Determine the [x, y] coordinate at the center of the cell enclosing the given text.  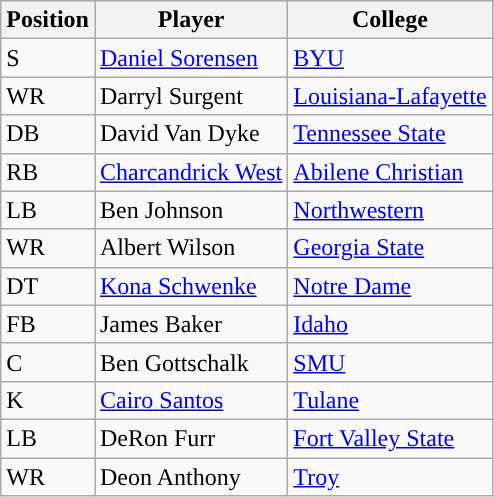
Northwestern [390, 210]
David Van Dyke [190, 134]
K [48, 400]
Cairo Santos [190, 400]
DeRon Furr [190, 438]
Charcandrick West [190, 172]
Ben Gottschalk [190, 362]
Troy [390, 477]
Abilene Christian [390, 172]
Notre Dame [390, 286]
Deon Anthony [190, 477]
Idaho [390, 324]
Albert Wilson [190, 248]
Tennessee State [390, 134]
Ben Johnson [190, 210]
Daniel Sorensen [190, 58]
SMU [390, 362]
S [48, 58]
FB [48, 324]
Tulane [390, 400]
College [390, 20]
Fort Valley State [390, 438]
BYU [390, 58]
C [48, 362]
Player [190, 20]
Kona Schwenke [190, 286]
Louisiana-Lafayette [390, 96]
James Baker [190, 324]
DT [48, 286]
Position [48, 20]
DB [48, 134]
Darryl Surgent [190, 96]
Georgia State [390, 248]
RB [48, 172]
